Determine the [X, Y] coordinate at the center of the cell enclosing the given text.  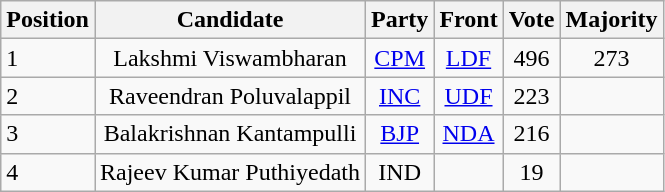
Position [48, 20]
Raveendran Poluvalappil [230, 96]
273 [612, 58]
223 [532, 96]
Front [468, 20]
NDA [468, 134]
LDF [468, 58]
INC [400, 96]
Majority [612, 20]
Balakrishnan Kantampulli [230, 134]
Party [400, 20]
UDF [468, 96]
Rajeev Kumar Puthiyedath [230, 172]
4 [48, 172]
3 [48, 134]
IND [400, 172]
2 [48, 96]
Candidate [230, 20]
216 [532, 134]
BJP [400, 134]
CPM [400, 58]
19 [532, 172]
496 [532, 58]
Vote [532, 20]
1 [48, 58]
Lakshmi Viswambharan [230, 58]
